Pinpoint the cell where the given text exists, returning its [x, y] midpoint coordinate. 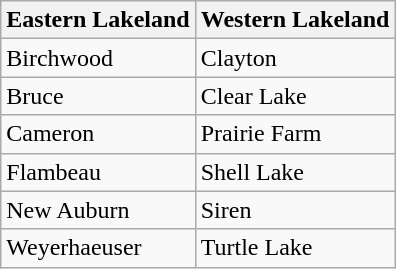
Eastern Lakeland [98, 20]
Turtle Lake [295, 248]
Clayton [295, 58]
Shell Lake [295, 172]
Prairie Farm [295, 134]
Siren [295, 210]
Clear Lake [295, 96]
Weyerhaeuser [98, 248]
New Auburn [98, 210]
Bruce [98, 96]
Flambeau [98, 172]
Cameron [98, 134]
Birchwood [98, 58]
Western Lakeland [295, 20]
